Pinpoint the cell where the given text exists, returning its (x, y) midpoint coordinate. 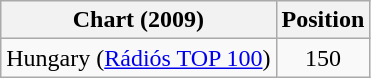
Hungary (Rádiós TOP 100) (138, 58)
Chart (2009) (138, 20)
150 (323, 58)
Position (323, 20)
